Pinpoint the cell where the given text exists, returning its [X, Y] midpoint coordinate. 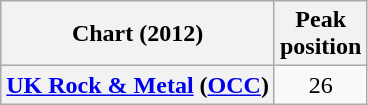
26 [320, 85]
Chart (2012) [138, 34]
Peakposition [320, 34]
UK Rock & Metal (OCC) [138, 85]
